Return the [x, y] coordinate for the center point of the cell that contains the specified text.  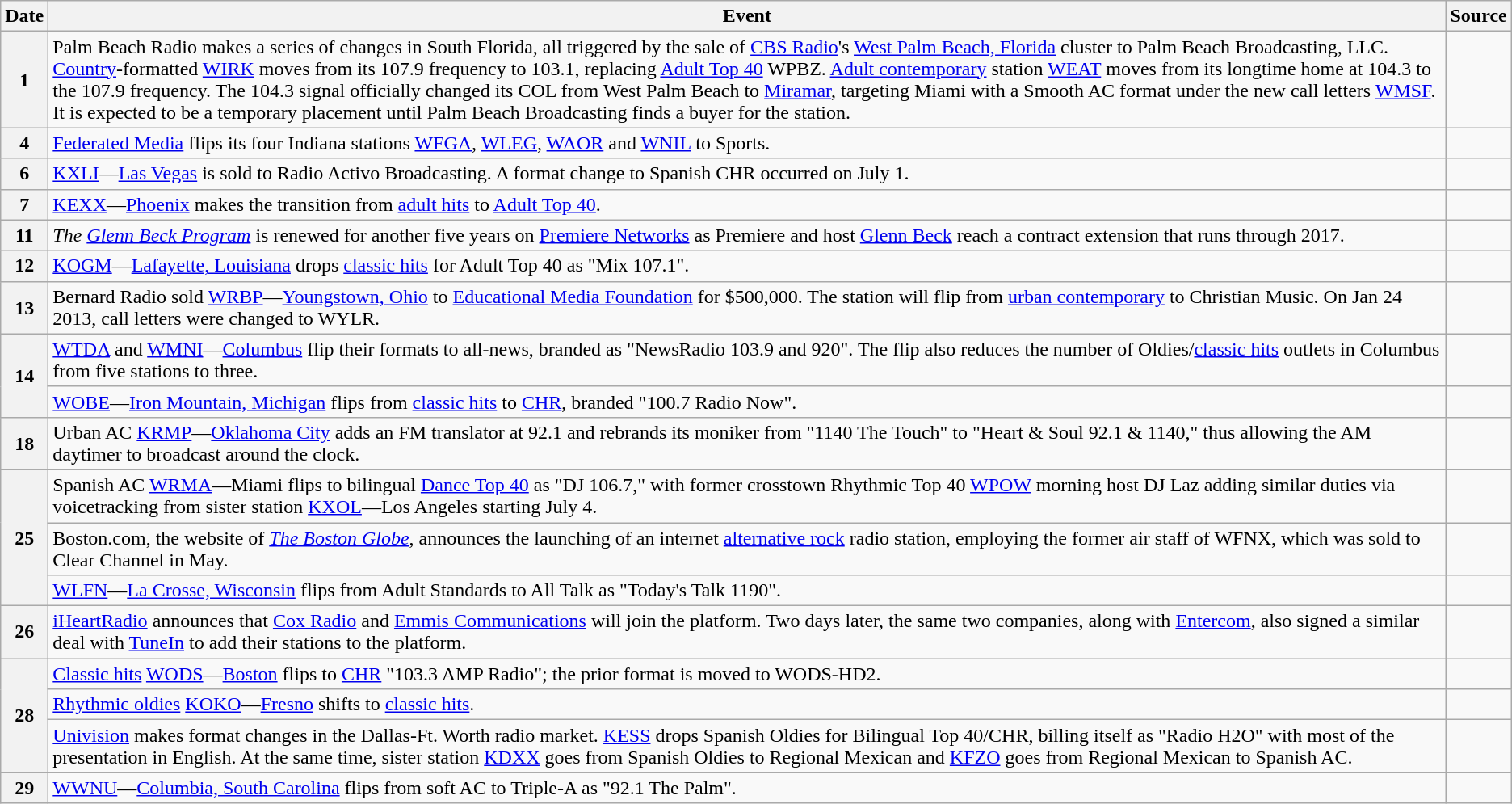
28 [24, 716]
Event [747, 16]
Rhythmic oldies KOKO—Fresno shifts to classic hits. [747, 705]
13 [24, 307]
4 [24, 143]
WWNU—Columbia, South Carolina flips from soft AC to Triple-A as "92.1 The Palm". [747, 788]
KOGM—Lafayette, Louisiana drops classic hits for Adult Top 40 as "Mix 107.1". [747, 266]
Source [1478, 16]
KEXX—Phoenix makes the transition from adult hits to Adult Top 40. [747, 204]
Classic hits WODS—Boston flips to CHR "103.3 AMP Radio"; the prior format is moved to WODS-HD2. [747, 674]
WOBE—Iron Mountain, Michigan flips from classic hits to CHR, branded "100.7 Radio Now". [747, 402]
12 [24, 266]
18 [24, 443]
KXLI—Las Vegas is sold to Radio Activo Broadcasting. A format change to Spanish CHR occurred on July 1. [747, 174]
26 [24, 632]
WLFN—La Crosse, Wisconsin flips from Adult Standards to All Talk as "Today's Talk 1190". [747, 591]
Federated Media flips its four Indiana stations WFGA, WLEG, WAOR and WNIL to Sports. [747, 143]
Date [24, 16]
11 [24, 235]
29 [24, 788]
7 [24, 204]
6 [24, 174]
14 [24, 375]
1 [24, 79]
25 [24, 537]
